Return the [x, y] coordinate for the center point of the cell that contains the specified text.  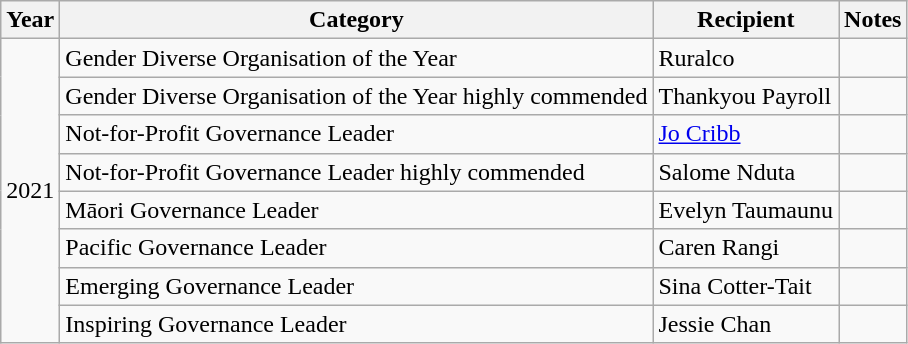
Emerging Governance Leader [356, 286]
Category [356, 20]
Jessie Chan [746, 324]
Thankyou Payroll [746, 96]
Ruralco [746, 58]
Notes [873, 20]
Gender Diverse Organisation of the Year highly commended [356, 96]
Sina Cotter-Tait [746, 286]
Inspiring Governance Leader [356, 324]
Not-for-Profit Governance Leader highly commended [356, 172]
Māori Governance Leader [356, 210]
Year [30, 20]
Salome Nduta [746, 172]
Pacific Governance Leader [356, 248]
Gender Diverse Organisation of the Year [356, 58]
Recipient [746, 20]
Not-for-Profit Governance Leader [356, 134]
2021 [30, 191]
Jo Cribb [746, 134]
Evelyn Taumaunu [746, 210]
Caren Rangi [746, 248]
